Return the (x, y) coordinate for the center point of the cell that contains the specified text.  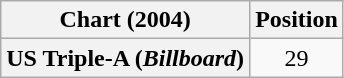
Position (297, 20)
29 (297, 58)
Chart (2004) (126, 20)
US Triple-A (Billboard) (126, 58)
